Pinpoint the cell where the given text exists, returning its (X, Y) midpoint coordinate. 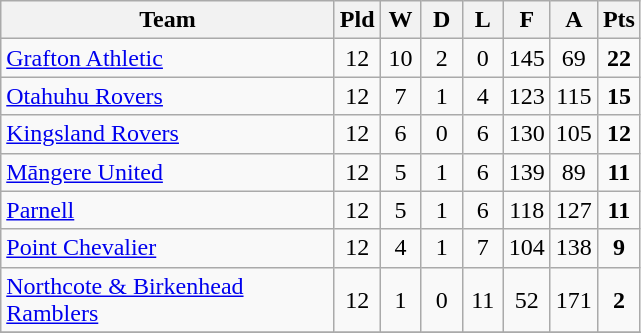
Māngere United (168, 172)
22 (618, 58)
104 (526, 248)
L (482, 20)
127 (574, 210)
89 (574, 172)
123 (526, 96)
130 (526, 134)
Kingsland Rovers (168, 134)
171 (574, 300)
115 (574, 96)
10 (400, 58)
Team (168, 20)
145 (526, 58)
118 (526, 210)
15 (618, 96)
Northcote & Birkenhead Ramblers (168, 300)
Pts (618, 20)
Parnell (168, 210)
105 (574, 134)
Otahuhu Rovers (168, 96)
Pld (357, 20)
Grafton Athletic (168, 58)
139 (526, 172)
D (442, 20)
69 (574, 58)
52 (526, 300)
F (526, 20)
9 (618, 248)
A (574, 20)
W (400, 20)
138 (574, 248)
Point Chevalier (168, 248)
